For the text-containing cell, return its midpoint in [X, Y] coordinate format. 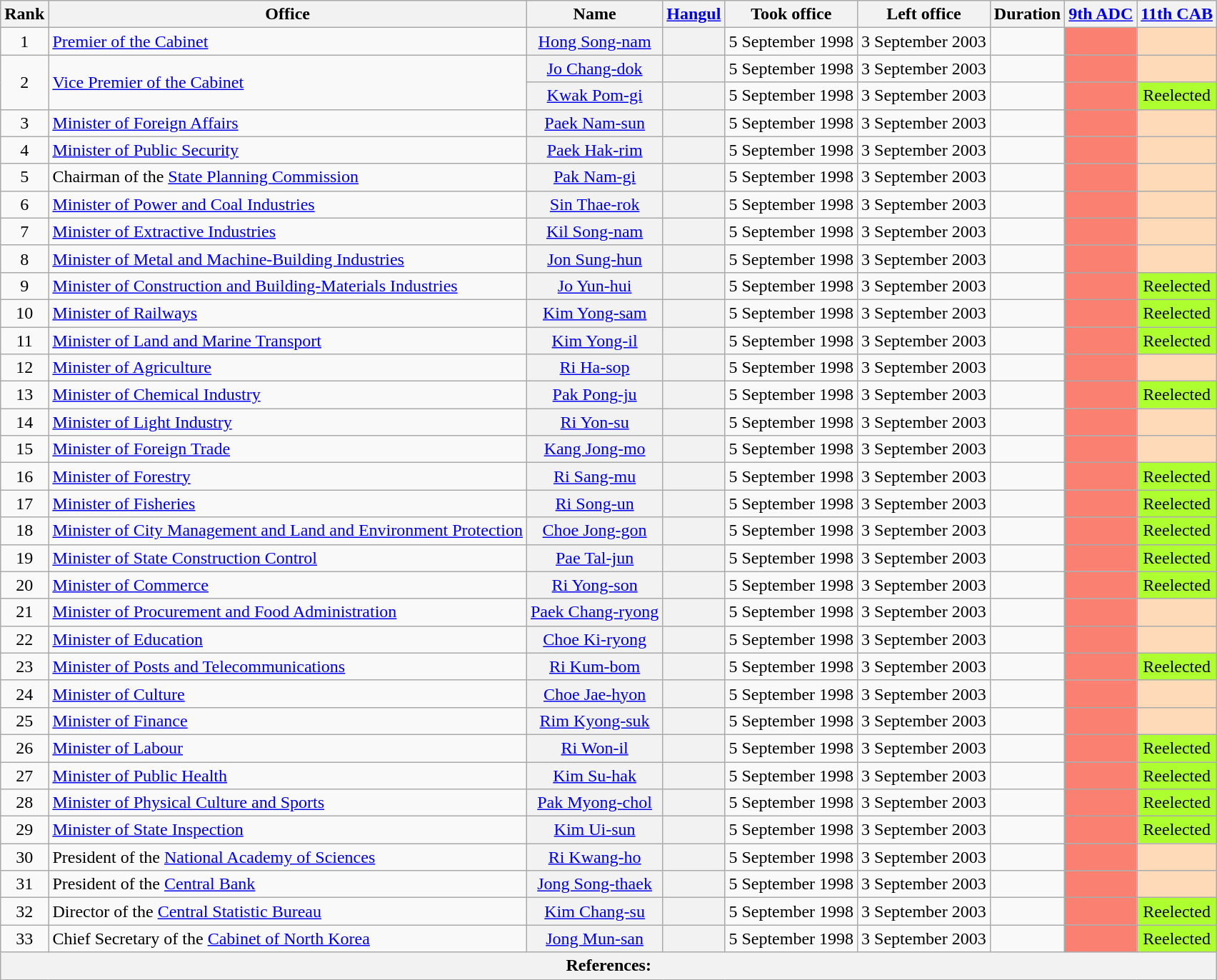
4 [24, 150]
Kim Ui-sun [594, 830]
Jong Mun-san [594, 939]
Hangul [694, 14]
Kim Yong-il [594, 341]
Chief Secretary of the Cabinet of North Korea [288, 939]
Minister of Agriculture [288, 368]
29 [24, 830]
References: [608, 966]
6 [24, 204]
Kwak Pom-gi [594, 96]
Minister of City Management and Land and Environment Protection [288, 531]
Minister of Light Industry [288, 422]
Minister of Culture [288, 694]
26 [24, 748]
Ri Kum-bom [594, 666]
Kim Chang-su [594, 911]
Minister of Land and Marine Transport [288, 341]
Minister of Foreign Trade [288, 449]
Minister of Foreign Affairs [288, 123]
Office [288, 14]
Director of the Central Statistic Bureau [288, 911]
Hong Song-nam [594, 41]
Minister of Labour [288, 748]
Jong Song-thaek [594, 884]
Minister of Procurement and Food Administration [288, 612]
Jon Sung-hun [594, 259]
Rank [24, 14]
27 [24, 775]
Kang Jong-mo [594, 449]
Minister of Extractive Industries [288, 231]
Vice Premier of the Cabinet [288, 82]
Duration [1027, 14]
Kim Su-hak [594, 775]
13 [24, 395]
Rim Kyong-suk [594, 721]
Minister of Construction and Building-Materials Industries [288, 286]
Pak Nam-gi [594, 177]
Minister of Power and Coal Industries [288, 204]
20 [24, 585]
Minister of Railways [288, 313]
25 [24, 721]
Ri Ha-sop [594, 368]
15 [24, 449]
Minister of State Inspection [288, 830]
21 [24, 612]
Minister of State Construction Control [288, 558]
28 [24, 803]
11 [24, 341]
Paek Chang-ryong [594, 612]
Minister of Forestry [288, 476]
8 [24, 259]
7 [24, 231]
Minister of Metal and Machine-Building Industries [288, 259]
11th CAB [1177, 14]
10 [24, 313]
24 [24, 694]
Paek Hak-rim [594, 150]
Chairman of the State Planning Commission [288, 177]
5 [24, 177]
3 [24, 123]
Minister of Fisheries [288, 504]
23 [24, 666]
Kil Song-nam [594, 231]
Jo Yun-hui [594, 286]
Choe Jae-hyon [594, 694]
President of the Central Bank [288, 884]
Pak Pong-ju [594, 395]
Pae Tal-jun [594, 558]
Ri Kwang-ho [594, 857]
Jo Chang-dok [594, 69]
19 [24, 558]
Minister of Posts and Telecommunications [288, 666]
Ri Song-un [594, 504]
17 [24, 504]
Name [594, 14]
Left office [924, 14]
Pak Myong-chol [594, 803]
18 [24, 531]
Sin Thae-rok [594, 204]
1 [24, 41]
Minister of Public Security [288, 150]
Minister of Finance [288, 721]
Ri Won-il [594, 748]
Minister of Chemical Industry [288, 395]
Kim Yong-sam [594, 313]
30 [24, 857]
Minister of Commerce [288, 585]
31 [24, 884]
16 [24, 476]
9 [24, 286]
Ri Sang-mu [594, 476]
Premier of the Cabinet [288, 41]
12 [24, 368]
Ri Yon-su [594, 422]
14 [24, 422]
2 [24, 82]
22 [24, 639]
9th ADC [1101, 14]
Minister of Physical Culture and Sports [288, 803]
Minister of Public Health [288, 775]
Choe Ki-ryong [594, 639]
President of the National Academy of Sciences [288, 857]
Minister of Education [288, 639]
Paek Nam-sun [594, 123]
Took office [791, 14]
32 [24, 911]
Ri Yong-son [594, 585]
33 [24, 939]
Choe Jong-gon [594, 531]
